Identify which cell holds the provided text, then report its (X, Y) central coordinate. 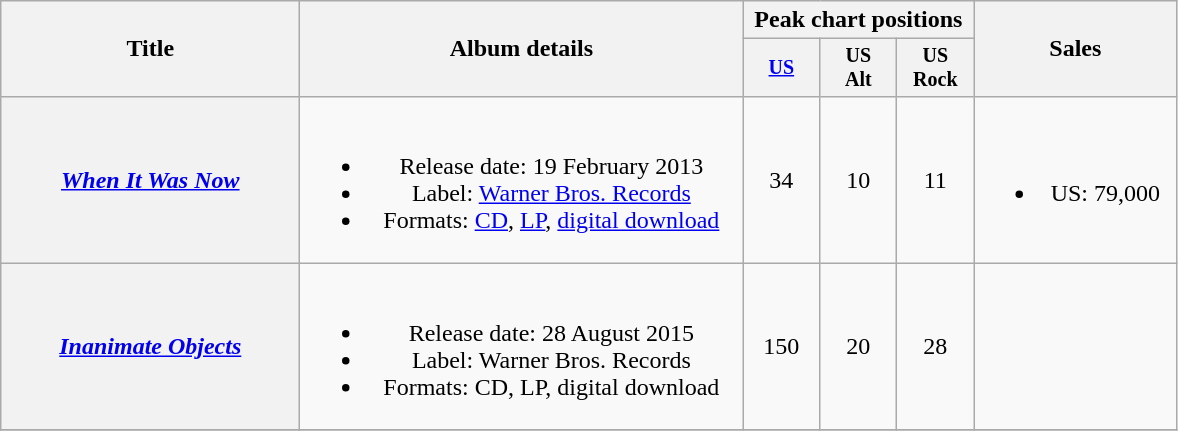
10 (858, 180)
US (782, 68)
Peak chart positions (858, 20)
USRock (936, 68)
28 (936, 346)
Release date: 19 February 2013Label: Warner Bros. RecordsFormats: CD, LP, digital download (522, 180)
34 (782, 180)
150 (782, 346)
Release date: 28 August 2015Label: Warner Bros. RecordsFormats: CD, LP, digital download (522, 346)
Title (150, 49)
USAlt (858, 68)
When It Was Now (150, 180)
Sales (1076, 49)
Inanimate Objects (150, 346)
20 (858, 346)
11 (936, 180)
Album details (522, 49)
US: 79,000 (1076, 180)
